Output the (X, Y) coordinate of the center of the cell containing the given text.  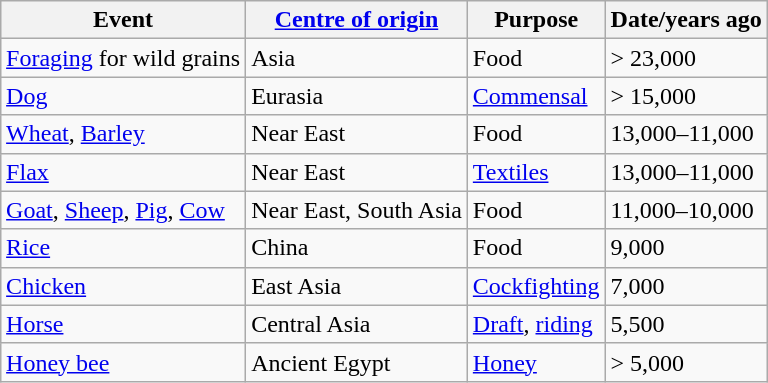
Date/years ago (686, 20)
Central Asia (357, 324)
> 15,000 (686, 96)
Chicken (124, 286)
Dog (124, 96)
> 23,000 (686, 58)
9,000 (686, 248)
Asia (357, 58)
Draft, riding (536, 324)
7,000 (686, 286)
Purpose (536, 20)
East Asia (357, 286)
Rice (124, 248)
> 5,000 (686, 362)
5,500 (686, 324)
Horse (124, 324)
Honey (536, 362)
Commensal (536, 96)
Centre of origin (357, 20)
Foraging for wild grains (124, 58)
Flax (124, 172)
Honey bee (124, 362)
Event (124, 20)
Goat, Sheep, Pig, Cow (124, 210)
Ancient Egypt (357, 362)
China (357, 248)
Cockfighting (536, 286)
Near East, South Asia (357, 210)
Wheat, Barley (124, 134)
Textiles (536, 172)
11,000–10,000 (686, 210)
Eurasia (357, 96)
